Capture the cell that displays the provided text and extract its (X, Y) central coordinate. 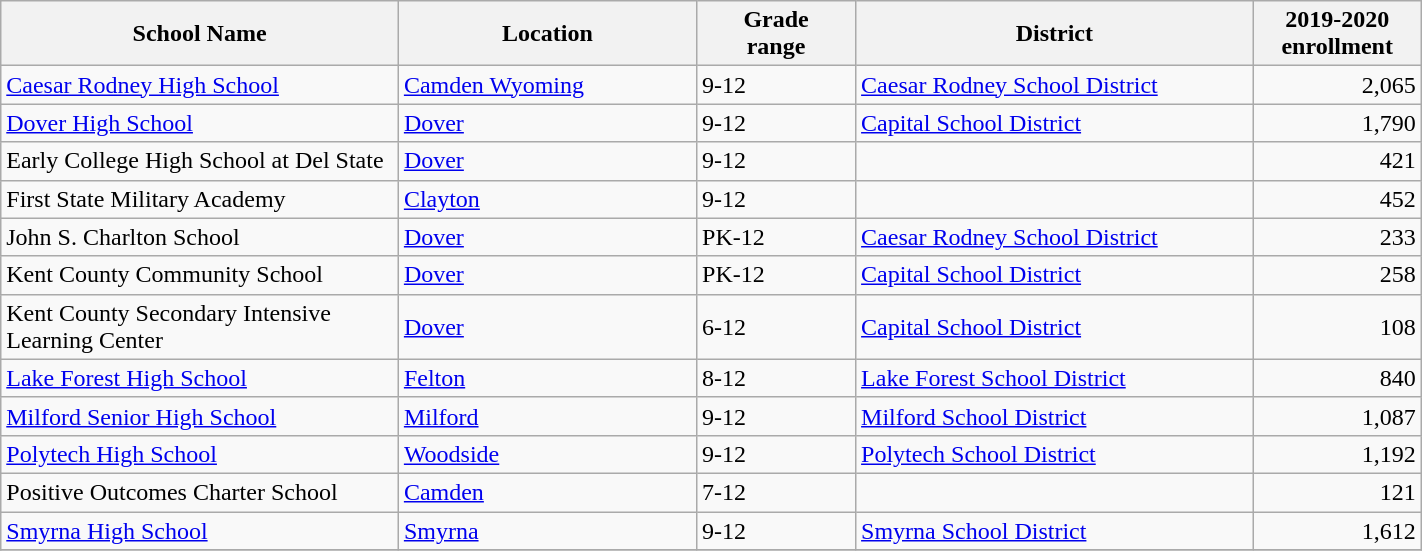
Dover High School (200, 123)
Felton (547, 378)
District (1055, 34)
Lake Forest High School (200, 378)
School Name (200, 34)
Kent County Community School (200, 275)
John S. Charlton School (200, 237)
Woodside (547, 454)
Positive Outcomes Charter School (200, 492)
Milford (547, 416)
Polytech High School (200, 454)
Milford Senior High School (200, 416)
452 (1337, 199)
1,612 (1337, 531)
6-12 (776, 326)
Smyrna High School (200, 531)
Clayton (547, 199)
421 (1337, 161)
233 (1337, 237)
Early College High School at Del State (200, 161)
1,087 (1337, 416)
Smyrna (547, 531)
Camden (547, 492)
Camden Wyoming (547, 85)
Caesar Rodney High School (200, 85)
First State Military Academy (200, 199)
108 (1337, 326)
2019-2020enrollment (1337, 34)
Graderange (776, 34)
Polytech School District (1055, 454)
1,790 (1337, 123)
8-12 (776, 378)
840 (1337, 378)
Milford School District (1055, 416)
7-12 (776, 492)
121 (1337, 492)
1,192 (1337, 454)
2,065 (1337, 85)
258 (1337, 275)
Kent County Secondary Intensive Learning Center (200, 326)
Smyrna School District (1055, 531)
Lake Forest School District (1055, 378)
Location (547, 34)
